Provide the [X, Y] coordinate of the cell's center where the given text is located.  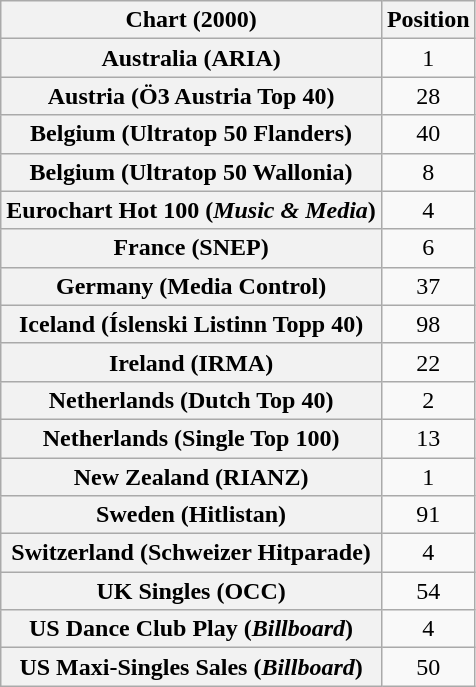
40 [428, 134]
Germany (Media Control) [192, 286]
Sweden (Hitlistan) [192, 515]
28 [428, 96]
98 [428, 324]
54 [428, 591]
Austria (Ö3 Austria Top 40) [192, 96]
13 [428, 438]
Netherlands (Single Top 100) [192, 438]
France (SNEP) [192, 248]
Belgium (Ultratop 50 Flanders) [192, 134]
Chart (2000) [192, 20]
Switzerland (Schweizer Hitparade) [192, 553]
22 [428, 362]
8 [428, 172]
UK Singles (OCC) [192, 591]
Ireland (IRMA) [192, 362]
2 [428, 400]
Belgium (Ultratop 50 Wallonia) [192, 172]
US Maxi-Singles Sales (Billboard) [192, 667]
37 [428, 286]
50 [428, 667]
Iceland (Íslenski Listinn Topp 40) [192, 324]
91 [428, 515]
Position [428, 20]
US Dance Club Play (Billboard) [192, 629]
New Zealand (RIANZ) [192, 477]
Australia (ARIA) [192, 58]
Eurochart Hot 100 (Music & Media) [192, 210]
6 [428, 248]
Netherlands (Dutch Top 40) [192, 400]
